Identify which cell holds the provided text, then report its [x, y] central coordinate. 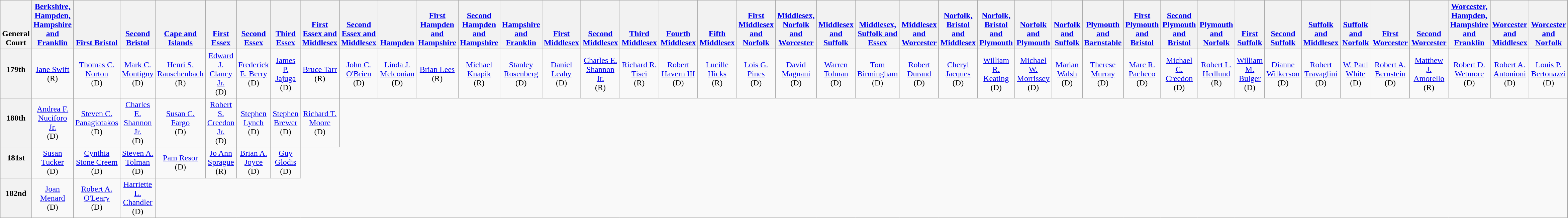
Robert Travaglini(D) [1321, 74]
Edward J. Clancy Jr.(D) [221, 74]
David Magnani(D) [796, 74]
Jo Ann Sprague(R) [221, 162]
Second Essex and Middlesex [359, 25]
Louis P. Bertonazzi(D) [1549, 74]
Thomas C. Norton(D) [97, 74]
First Essex and Middlesex [320, 25]
Plymouth and Norfolk [1216, 25]
Middlesex, Suffolk and Essex [878, 25]
Suffolk and Middlesex [1321, 25]
Norfolk and Plymouth [1034, 25]
Second Plymouth and Bristol [1179, 25]
Middlesex, Norfolk and Worcester [796, 25]
First Essex [221, 25]
Steven A. Tolman(D) [138, 162]
Third Essex [286, 25]
Stephen Brewer(D) [286, 123]
Middlesex and Worcester [919, 25]
Stanley Rosenberg(D) [521, 74]
Second Suffolk [1283, 25]
Third Middlesex [639, 25]
Guy Glodis(D) [286, 162]
Robert Durand(D) [919, 74]
Susan Tucker(D) [52, 162]
First Hampden and Hampshire [437, 25]
Henri S. Rauschenbach(R) [181, 74]
First Bristol [97, 25]
Lois G. Pines(D) [756, 74]
Lucille Hicks(R) [717, 74]
Therese Murray(D) [1103, 74]
Robert D. Wetmore(D) [1469, 74]
Michael Knapik(R) [479, 74]
Robert L. Hedlund(R) [1216, 74]
Robert A. Antonioni(D) [1510, 74]
Frederick E. Berry(D) [254, 74]
181st [16, 162]
Matthew J. Amorello(R) [1429, 74]
Middlesex and Suffolk [836, 25]
Michael C. Creedon(D) [1179, 74]
Berkshire, Hampden, Hampshire and Franklin [52, 25]
First Worcester [1390, 25]
Jane Swift(R) [52, 74]
Brian Lees(R) [437, 74]
Bruce Tarr(R) [320, 74]
William M. Bulger(D) [1250, 74]
Hampden [397, 25]
First Suffolk [1250, 25]
Marian Walsh(D) [1067, 74]
Harriette L. Chandler(D) [138, 198]
Linda J. Melconian(D) [397, 74]
Tom Birmingham(D) [878, 74]
Second Worcester [1429, 25]
Cape and Islands [181, 25]
Norfolk, Bristol and Middlesex [958, 25]
Marc R. Pacheco(D) [1142, 74]
Cynthia Stone Creem(D) [97, 162]
Second Essex [254, 25]
Richard T. Moore(D) [320, 123]
Charles E. Shannon Jr.(D) [138, 123]
Dianne Wilkerson(D) [1283, 74]
James P. Jajuga(D) [286, 74]
Second Bristol [138, 25]
Joan Menard(D) [52, 198]
Worcester, Hampden, Hampshire and Franklin [1469, 25]
Warren Tolman(D) [836, 74]
General Court [16, 25]
Steven C. Panagiotakos(D) [97, 123]
Robert Havern III(D) [678, 74]
Robert A. O'Leary(D) [97, 198]
Michael W. Morrissey(D) [1034, 74]
Charles E. Shannon Jr.(R) [600, 74]
Daniel Leahy(D) [561, 74]
Susan C. Fargo(D) [181, 123]
William R. Keating(D) [996, 74]
180th [16, 123]
182nd [16, 198]
Norfolk, Bristol and Plymouth [996, 25]
Worcester and Norfolk [1549, 25]
Norfolk and Suffolk [1067, 25]
Hampshire and Franklin [521, 25]
Second Hampden and Hampshire [479, 25]
Plymouth and Barnstable [1103, 25]
Mark C. Montigny(D) [138, 74]
Robert A. Bernstein(D) [1390, 74]
First Plymouth and Bristol [1142, 25]
Richard R. Tisei(R) [639, 74]
Second Middlesex [600, 25]
Andrea F. Nuciforo Jr.(D) [52, 123]
First Middlesex and Norfolk [756, 25]
Suffolk and Norfolk [1355, 25]
Pam Resor(D) [181, 162]
John C. O'Brien(D) [359, 74]
Fourth Middlesex [678, 25]
Stephen Lynch(D) [254, 123]
W. Paul White(D) [1355, 74]
Fifth Middlesex [717, 25]
Cheryl Jacques(D) [958, 74]
First Middlesex [561, 25]
Worcester and Middlesex [1510, 25]
Robert S. Creedon Jr.(D) [221, 123]
Brian A. Joyce(D) [254, 162]
179th [16, 74]
